Return the [X, Y] coordinate for the center point of the cell that contains the specified text.  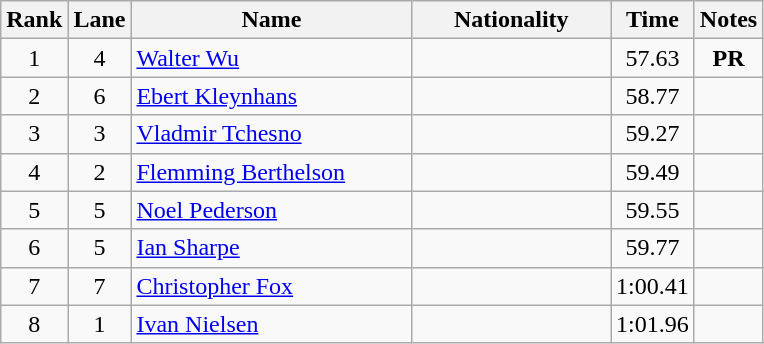
8 [34, 324]
Nationality [512, 20]
Christopher Fox [272, 286]
Rank [34, 20]
Lane [100, 20]
57.63 [653, 58]
1:01.96 [653, 324]
Vladmir Tchesno [272, 134]
Notes [728, 20]
59.77 [653, 248]
59.27 [653, 134]
59.55 [653, 210]
PR [728, 58]
59.49 [653, 172]
58.77 [653, 96]
Walter Wu [272, 58]
Noel Pederson [272, 210]
Name [272, 20]
Time [653, 20]
Ian Sharpe [272, 248]
Ebert Kleynhans [272, 96]
Flemming Berthelson [272, 172]
Ivan Nielsen [272, 324]
1:00.41 [653, 286]
